Pinpoint the cell where the given text exists, returning its (x, y) midpoint coordinate. 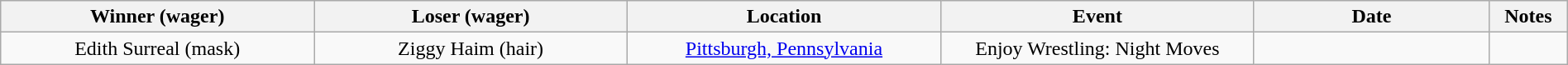
Ziggy Haim (hair) (471, 48)
Date (1371, 17)
Edith Surreal (mask) (157, 48)
Location (784, 17)
Enjoy Wrestling: Night Moves (1097, 48)
Loser (wager) (471, 17)
Event (1097, 17)
Pittsburgh, Pennsylvania (784, 48)
Winner (wager) (157, 17)
Notes (1528, 17)
